Scan for the cell matching the given text and deliver its (X, Y) coordinate at center. 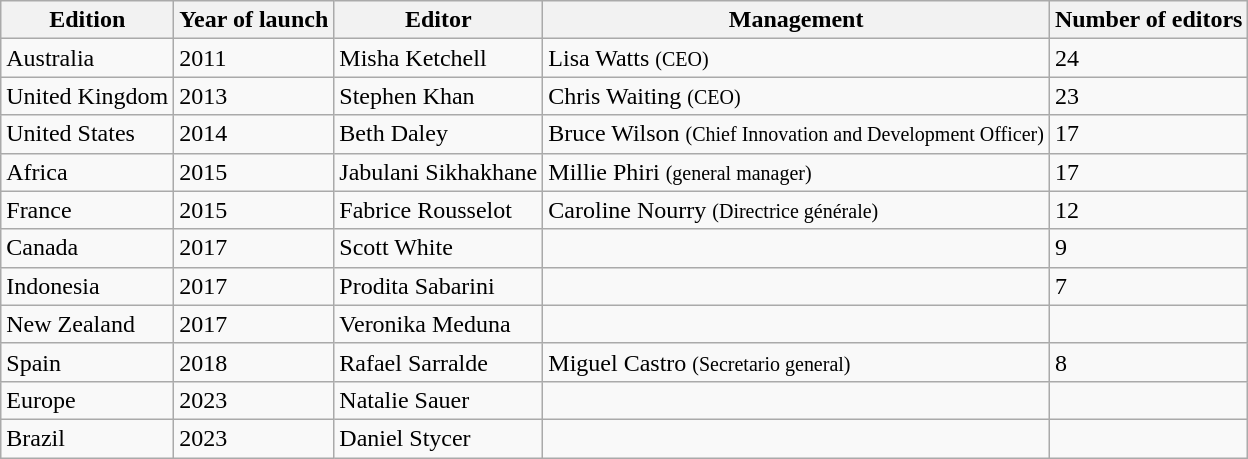
Editor (438, 20)
Indonesia (88, 286)
2018 (254, 362)
Beth Daley (438, 134)
Brazil (88, 438)
Daniel Stycer (438, 438)
7 (1148, 286)
Africa (88, 172)
9 (1148, 248)
24 (1148, 58)
Caroline Nourry (Directrice générale) (796, 210)
Australia (88, 58)
Natalie Sauer (438, 400)
8 (1148, 362)
Edition (88, 20)
Prodita Sabarini (438, 286)
2014 (254, 134)
Lisa Watts (CEO) (796, 58)
2011 (254, 58)
Europe (88, 400)
Misha Ketchell (438, 58)
23 (1148, 96)
Spain (88, 362)
Veronika Meduna (438, 324)
Year of launch (254, 20)
United States (88, 134)
Fabrice Rousselot (438, 210)
Jabulani Sikhakhane (438, 172)
Millie Phiri (general manager) (796, 172)
France (88, 210)
2013 (254, 96)
New Zealand (88, 324)
Stephen Khan (438, 96)
Rafael Sarralde (438, 362)
Miguel Castro (Secretario general) (796, 362)
Scott White (438, 248)
12 (1148, 210)
Management (796, 20)
Canada (88, 248)
United Kingdom (88, 96)
Number of editors (1148, 20)
Bruce Wilson (Chief Innovation and Development Officer) (796, 134)
Chris Waiting (CEO) (796, 96)
